Determine the [X, Y] coordinate at the center of the cell enclosing the given text.  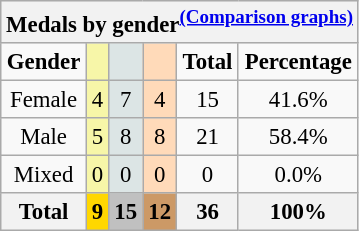
5 [97, 137]
Medals by gender(Comparison graphs) [180, 22]
Female [44, 100]
7 [126, 100]
Male [44, 137]
Total [208, 62]
15 [208, 100]
Gender [44, 62]
41.6% [298, 100]
Mixed [44, 175]
21 [208, 137]
Percentage [298, 62]
0.0% [298, 175]
58.4% [298, 137]
